Pinpoint the cell where the given text exists, returning its [x, y] midpoint coordinate. 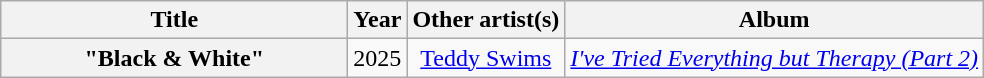
Title [174, 20]
Year [378, 20]
Album [774, 20]
Teddy Swims [486, 58]
I've Tried Everything but Therapy (Part 2) [774, 58]
2025 [378, 58]
Other artist(s) [486, 20]
"Black & White" [174, 58]
